Pinpoint the cell where the given text exists, returning its (x, y) midpoint coordinate. 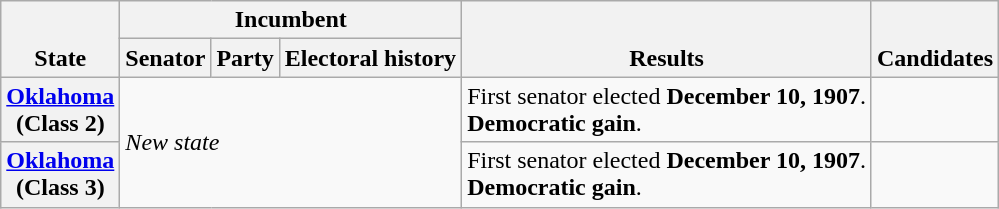
Senator (166, 58)
Oklahoma(Class 3) (60, 174)
Electoral history (370, 58)
Party (245, 58)
Results (667, 39)
Incumbent (291, 20)
Candidates (934, 39)
New state (291, 142)
State (60, 39)
Oklahoma(Class 2) (60, 110)
